Pinpoint the cell where the given text exists, returning its (X, Y) midpoint coordinate. 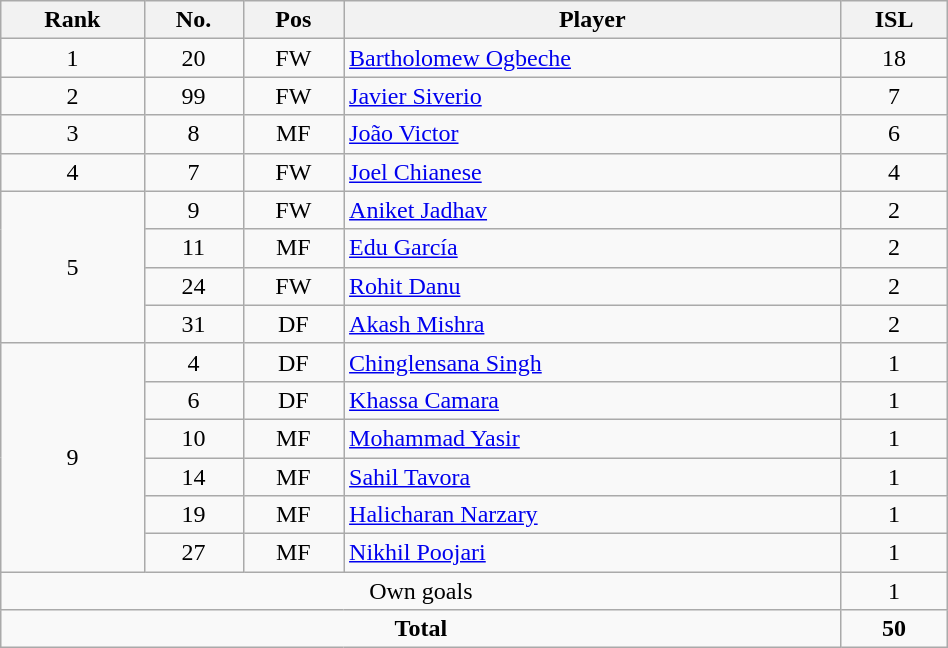
18 (894, 58)
Rank (72, 20)
Nikhil Poojari (592, 553)
Joel Chianese (592, 172)
20 (194, 58)
11 (194, 248)
19 (194, 515)
50 (894, 629)
14 (194, 477)
ISL (894, 20)
Sahil Tavora (592, 477)
5 (72, 267)
Bartholomew Ogbeche (592, 58)
Own goals (421, 591)
Player (592, 20)
Akash Mishra (592, 324)
99 (194, 96)
27 (194, 553)
Edu García (592, 248)
Halicharan Narzary (592, 515)
Khassa Camara (592, 400)
8 (194, 134)
Chinglensana Singh (592, 362)
Pos (293, 20)
10 (194, 438)
31 (194, 324)
24 (194, 286)
No. (194, 20)
Total (421, 629)
Rohit Danu (592, 286)
Javier Siverio (592, 96)
Aniket Jadhav (592, 210)
João Victor (592, 134)
3 (72, 134)
Mohammad Yasir (592, 438)
